Scan for the cell matching the given text and deliver its [X, Y] coordinate at center. 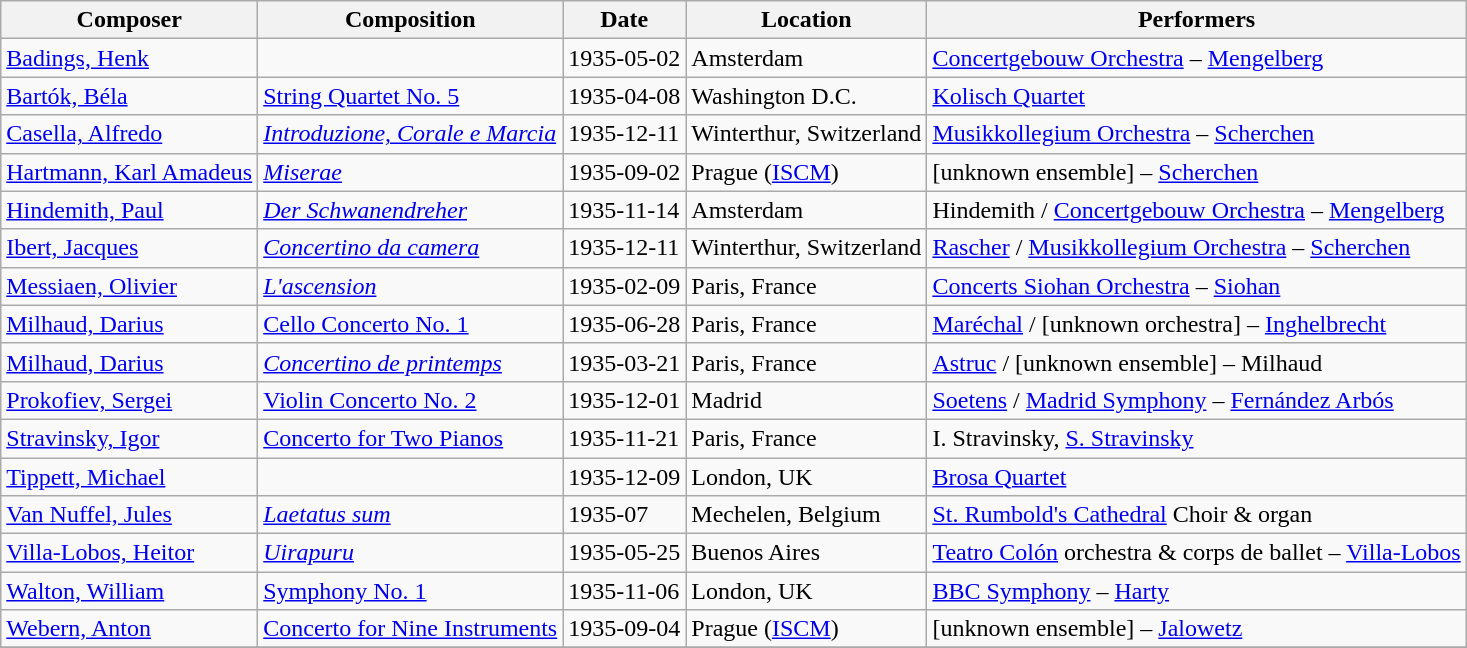
Musikkollegium Orchestra – Scherchen [1196, 134]
I. Stravinsky, S. Stravinsky [1196, 438]
[unknown ensemble] – Jalowetz [1196, 629]
1935-06-28 [624, 324]
Der Schwanendreher [410, 210]
Violin Concerto No. 2 [410, 400]
Hindemith / Concertgebouw Orchestra – Mengelberg [1196, 210]
1935-12-01 [624, 400]
Date [624, 20]
Introduzione, Corale e Marcia [410, 134]
1935-02-09 [624, 286]
Astruc / [unknown ensemble] – Milhaud [1196, 362]
Concerto for Nine Instruments [410, 629]
Uirapuru [410, 553]
Walton, William [130, 591]
Concertino da camera [410, 248]
Concertino de printemps [410, 362]
1935-11-14 [624, 210]
Location [806, 20]
Messiaen, Olivier [130, 286]
St. Rumbold's Cathedral Choir & organ [1196, 515]
Brosa Quartet [1196, 477]
1935-07 [624, 515]
Madrid [806, 400]
Soetens / Madrid Symphony – Fernández Arbós [1196, 400]
Ibert, Jacques [130, 248]
Buenos Aires [806, 553]
Concerts Siohan Orchestra – Siohan [1196, 286]
Performers [1196, 20]
Webern, Anton [130, 629]
Symphony No. 1 [410, 591]
Mechelen, Belgium [806, 515]
[unknown ensemble] – Scherchen [1196, 172]
1935-09-02 [624, 172]
1935-11-06 [624, 591]
Composer [130, 20]
Teatro Colón orchestra & corps de ballet – Villa-Lobos [1196, 553]
Concerto for Two Pianos [410, 438]
Hindemith, Paul [130, 210]
Laetatus sum [410, 515]
Villa-Lobos, Heitor [130, 553]
1935-11-21 [624, 438]
1935-12-09 [624, 477]
Cello Concerto No. 1 [410, 324]
BBC Symphony – Harty [1196, 591]
1935-04-08 [624, 96]
String Quartet No. 5 [410, 96]
Bartók, Béla [130, 96]
Casella, Alfredo [130, 134]
Van Nuffel, Jules [130, 515]
1935-09-04 [624, 629]
1935-03-21 [624, 362]
Washington D.C. [806, 96]
Hartmann, Karl Amadeus [130, 172]
Tippett, Michael [130, 477]
1935-05-25 [624, 553]
Badings, Henk [130, 58]
Stravinsky, Igor [130, 438]
1935-05-02 [624, 58]
Prokofiev, Sergei [130, 400]
Concertgebouw Orchestra – Mengelberg [1196, 58]
Maréchal / [unknown orchestra] – Inghelbrecht [1196, 324]
L'ascension [410, 286]
Kolisch Quartet [1196, 96]
Miserae [410, 172]
Rascher / Musikkollegium Orchestra – Scherchen [1196, 248]
Composition [410, 20]
